Extract the (x, y) coordinate from the center of the cell holding the provided text.  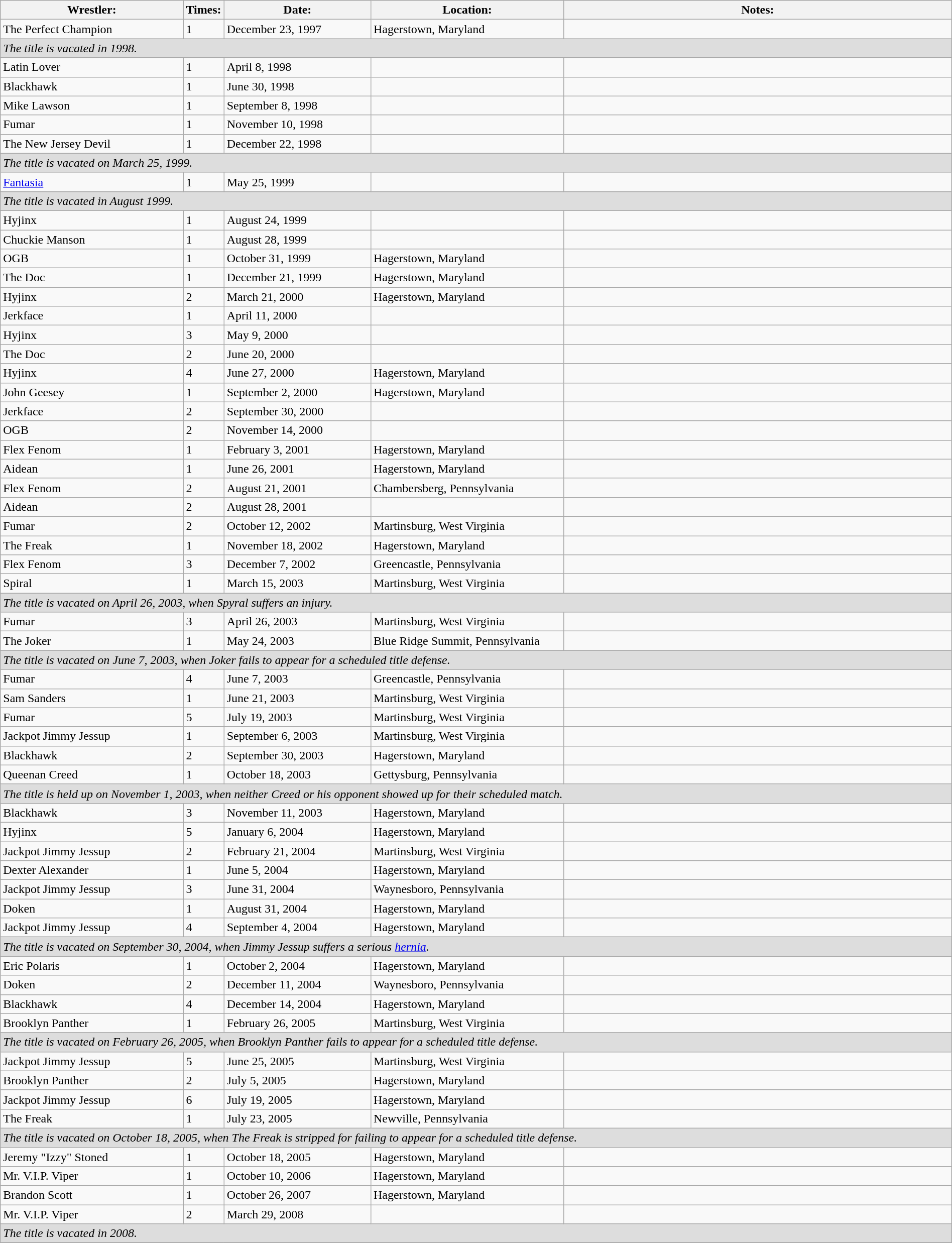
October 31, 1999 (297, 259)
October 12, 2002 (297, 526)
The title is vacated in 2008. (476, 1233)
August 28, 2001 (297, 507)
August 28, 1999 (297, 240)
October 10, 2006 (297, 1176)
February 26, 2005 (297, 1023)
October 26, 2007 (297, 1195)
May 9, 2000 (297, 335)
Jeremy "Izzy" Stoned (92, 1157)
September 30, 2003 (297, 755)
December 23, 1997 (297, 29)
February 3, 2001 (297, 449)
Notes: (758, 10)
The title is vacated on June 7, 2003, when Joker fails to appear for a scheduled title defense. (476, 660)
Dexter Alexander (92, 870)
August 31, 2004 (297, 909)
The title is vacated on October 18, 2005, when The Freak is stripped for failing to appear for a scheduled title defense. (476, 1138)
August 21, 2001 (297, 488)
December 14, 2004 (297, 1004)
Blue Ridge Summit, Pennsylvania (467, 641)
Latin Lover (92, 67)
6 (204, 1099)
December 21, 1999 (297, 278)
June 5, 2004 (297, 870)
November 14, 2000 (297, 430)
Mike Lawson (92, 105)
Gettysburg, Pennsylvania (467, 774)
Wrestler: (92, 10)
Brandon Scott (92, 1195)
Chambersberg, Pennsylvania (467, 488)
June 21, 2003 (297, 698)
June 20, 2000 (297, 354)
July 5, 2005 (297, 1080)
Date: (297, 10)
The title is held up on November 1, 2003, when neither Creed or his opponent showed up for their scheduled match. (476, 794)
February 21, 2004 (297, 851)
Chuckie Manson (92, 240)
The title is vacated on February 26, 2005, when Brooklyn Panther fails to appear for a scheduled title defense. (476, 1042)
The title is vacated in August 1999. (476, 201)
June 26, 2001 (297, 469)
The title is vacated in 1998. (476, 48)
June 30, 1998 (297, 86)
June 25, 2005 (297, 1061)
July 19, 2003 (297, 717)
Location: (467, 10)
Times: (204, 10)
Eric Polaris (92, 966)
Fantasia (92, 182)
April 11, 2000 (297, 316)
March 15, 2003 (297, 584)
September 4, 2004 (297, 928)
The title is vacated on March 25, 1999. (476, 163)
November 10, 1998 (297, 125)
August 24, 1999 (297, 220)
March 29, 2008 (297, 1214)
Spiral (92, 584)
November 18, 2002 (297, 545)
September 8, 1998 (297, 105)
Sam Sanders (92, 698)
October 18, 2003 (297, 774)
Newville, Pennsylvania (467, 1118)
October 2, 2004 (297, 966)
July 19, 2005 (297, 1099)
January 6, 2004 (297, 832)
The Joker (92, 641)
The New Jersey Devil (92, 144)
November 11, 2003 (297, 813)
Queenan Creed (92, 774)
May 25, 1999 (297, 182)
John Geesey (92, 392)
September 30, 2000 (297, 411)
April 8, 1998 (297, 67)
March 21, 2000 (297, 297)
September 6, 2003 (297, 736)
The title is vacated on April 26, 2003, when Spyral suffers an injury. (476, 603)
December 7, 2002 (297, 564)
The title is vacated on September 30, 2004, when Jimmy Jessup suffers a serious hernia. (476, 947)
June 27, 2000 (297, 373)
October 18, 2005 (297, 1157)
April 26, 2003 (297, 622)
July 23, 2005 (297, 1118)
June 7, 2003 (297, 679)
The Perfect Champion (92, 29)
December 11, 2004 (297, 985)
September 2, 2000 (297, 392)
June 31, 2004 (297, 889)
May 24, 2003 (297, 641)
December 22, 1998 (297, 144)
